Identify which cell holds the provided text, then report its [x, y] central coordinate. 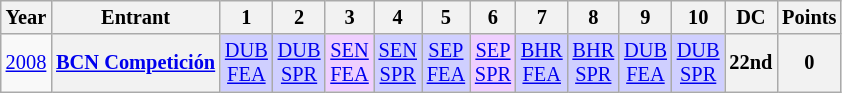
1 [246, 17]
DC [752, 17]
Points [809, 17]
22nd [752, 63]
10 [698, 17]
SENSPR [398, 63]
5 [446, 17]
3 [349, 17]
2008 [26, 63]
2 [300, 17]
6 [493, 17]
SEPSPR [493, 63]
Year [26, 17]
SENFEA [349, 63]
4 [398, 17]
BHRFEA [542, 63]
7 [542, 17]
8 [594, 17]
Entrant [136, 17]
BCN Competición [136, 63]
SEPFEA [446, 63]
9 [646, 17]
BHRSPR [594, 63]
0 [809, 63]
